Return (X, Y) of the center of cell containing provided text 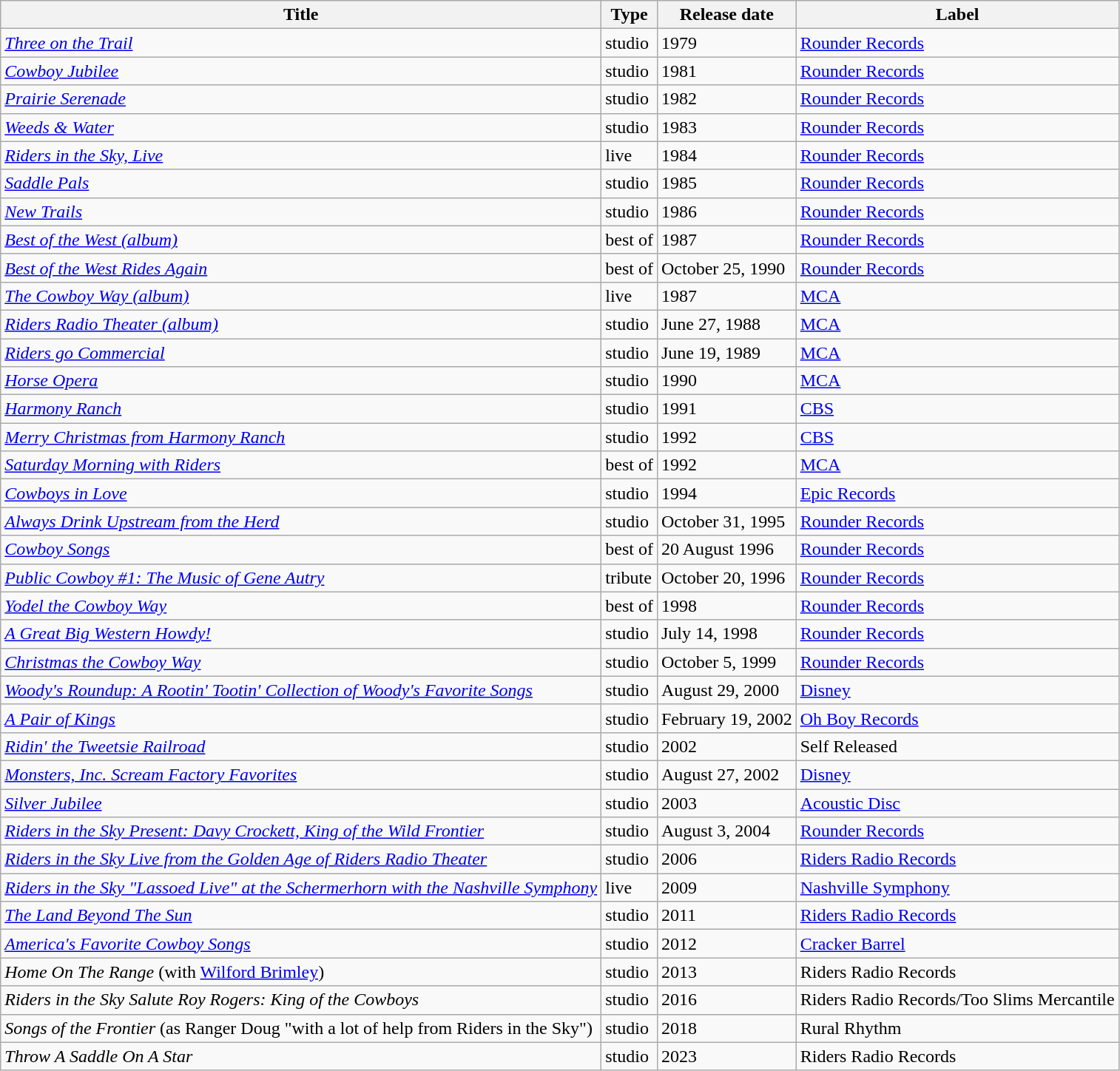
Woody's Roundup: A Rootin' Tootin' Collection of Woody's Favorite Songs (301, 690)
Songs of the Frontier (as Ranger Doug "with a lot of help from Riders in the Sky") (301, 1028)
Nashville Symphony (957, 888)
tribute (630, 578)
New Trails (301, 212)
2009 (726, 888)
Weeds & Water (301, 127)
Type (630, 15)
August 27, 2002 (726, 774)
1982 (726, 99)
2011 (726, 916)
1986 (726, 212)
Silver Jubilee (301, 803)
2013 (726, 972)
Public Cowboy #1: The Music of Gene Autry (301, 578)
Acoustic Disc (957, 803)
Riders Radio Theater (album) (301, 324)
The Land Beyond The Sun (301, 916)
A Pair of Kings (301, 718)
Harmony Ranch (301, 409)
Riders in the Sky "Lassoed Live" at the Schermerhorn with the Nashville Symphony (301, 888)
Label (957, 15)
1981 (726, 71)
Best of the West Rides Again (301, 268)
Horse Opera (301, 381)
June 27, 1988 (726, 324)
Cowboys in Love (301, 493)
July 14, 1998 (726, 634)
Three on the Trail (301, 43)
20 August 1996 (726, 550)
October 5, 1999 (726, 662)
Cowboy Songs (301, 550)
Riders in the Sky, Live (301, 155)
Prairie Serenade (301, 99)
Oh Boy Records (957, 718)
1985 (726, 183)
Riders in the Sky Live from the Golden Age of Riders Radio Theater (301, 859)
Always Drink Upstream from the Herd (301, 521)
America's Favorite Cowboy Songs (301, 944)
1984 (726, 155)
2003 (726, 803)
Cracker Barrel (957, 944)
2006 (726, 859)
A Great Big Western Howdy! (301, 634)
1998 (726, 606)
Riders Radio Records/Too Slims Mercantile (957, 1000)
1983 (726, 127)
Title (301, 15)
1990 (726, 381)
June 19, 1989 (726, 353)
October 25, 1990 (726, 268)
Yodel the Cowboy Way (301, 606)
2012 (726, 944)
2018 (726, 1028)
2023 (726, 1056)
Ridin' the Tweetsie Railroad (301, 746)
Home On The Range (with Wilford Brimley) (301, 972)
Saddle Pals (301, 183)
August 3, 2004 (726, 831)
Saturday Morning with Riders (301, 465)
Rural Rhythm (957, 1028)
Riders go Commercial (301, 353)
The Cowboy Way (album) (301, 296)
2002 (726, 746)
Cowboy Jubilee (301, 71)
Monsters, Inc. Scream Factory Favorites (301, 774)
Release date (726, 15)
2016 (726, 1000)
1994 (726, 493)
Merry Christmas from Harmony Ranch (301, 437)
October 20, 1996 (726, 578)
Christmas the Cowboy Way (301, 662)
Riders in the Sky Present: Davy Crockett, King of the Wild Frontier (301, 831)
August 29, 2000 (726, 690)
1979 (726, 43)
1991 (726, 409)
October 31, 1995 (726, 521)
February 19, 2002 (726, 718)
Riders in the Sky Salute Roy Rogers: King of the Cowboys (301, 1000)
Epic Records (957, 493)
Throw A Saddle On A Star (301, 1056)
Self Released (957, 746)
Best of the West (album) (301, 240)
